Determine the (X, Y) coordinate at the center of the cell enclosing the given text.  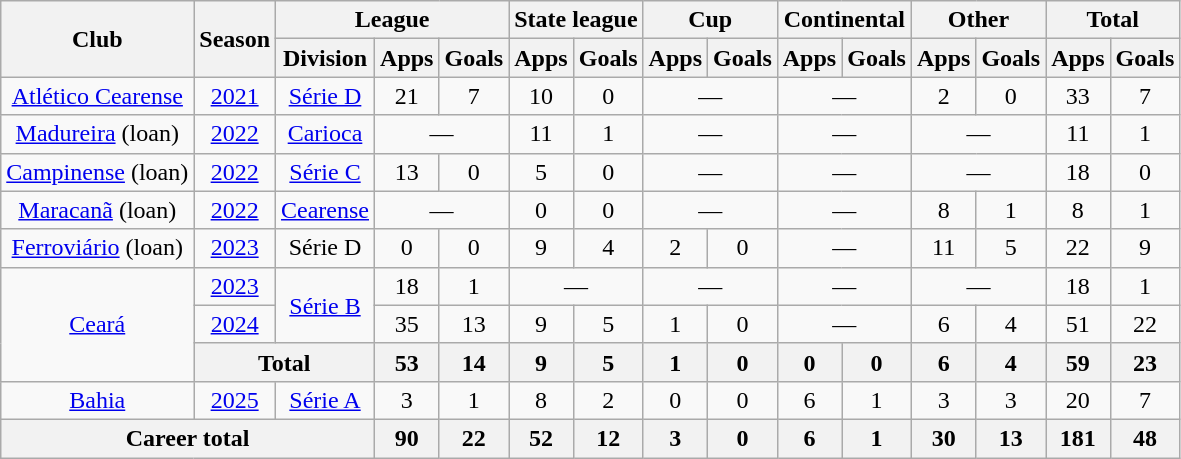
59 (1078, 362)
90 (407, 438)
Cearense (326, 210)
35 (407, 324)
Atlético Cearense (98, 96)
2024 (235, 324)
Cup (710, 20)
League (392, 20)
14 (474, 362)
51 (1078, 324)
2021 (235, 96)
Série B (326, 305)
181 (1078, 438)
Madureira (loan) (98, 134)
State league (576, 20)
30 (943, 438)
Ferroviário (loan) (98, 248)
Season (235, 39)
Division (326, 58)
Bahia (98, 400)
Career total (188, 438)
2025 (235, 400)
20 (1078, 400)
33 (1078, 96)
10 (541, 96)
Série C (326, 172)
12 (608, 438)
52 (541, 438)
Série A (326, 400)
Ceará (98, 324)
Campinense (loan) (98, 172)
Continental (844, 20)
Maracanã (loan) (98, 210)
53 (407, 362)
48 (1145, 438)
23 (1145, 362)
Other (978, 20)
21 (407, 96)
Carioca (326, 134)
Club (98, 39)
